Scan for the cell matching the given text and deliver its (X, Y) coordinate at center. 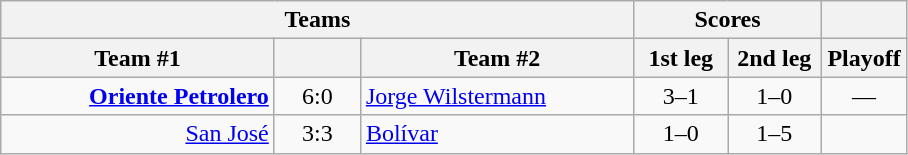
6:0 (317, 96)
3:3 (317, 134)
Team #2 (497, 58)
Jorge Wilstermann (497, 96)
Team #1 (138, 58)
2nd leg (775, 58)
Bolívar (497, 134)
1st leg (681, 58)
Playoff (864, 58)
3–1 (681, 96)
1–5 (775, 134)
Oriente Petrolero (138, 96)
— (864, 96)
Teams (318, 20)
Scores (728, 20)
San José (138, 134)
